Locate the cell with the specified text and output its (X, Y) center coordinate. 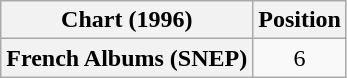
6 (300, 58)
French Albums (SNEP) (127, 58)
Position (300, 20)
Chart (1996) (127, 20)
